Detect which cell encompasses the target text, then output its [X, Y] center coordinate. 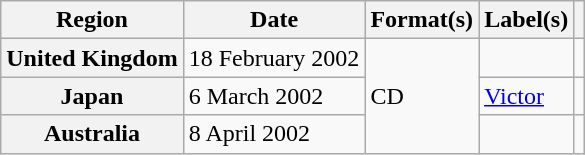
8 April 2002 [274, 134]
18 February 2002 [274, 58]
6 March 2002 [274, 96]
Label(s) [526, 20]
Japan [92, 96]
United Kingdom [92, 58]
CD [422, 96]
Date [274, 20]
Format(s) [422, 20]
Australia [92, 134]
Victor [526, 96]
Region [92, 20]
